Return (x, y) of the center of cell containing provided text 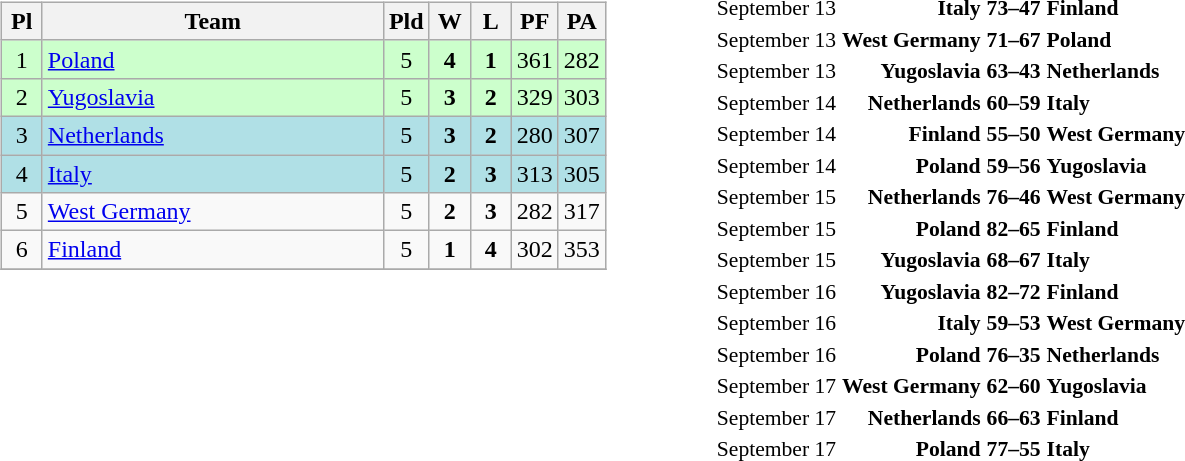
62–60 (1014, 386)
76–46 (1014, 197)
329 (534, 97)
59–53 (1014, 323)
55–50 (1014, 134)
Team (212, 21)
76–35 (1014, 354)
280 (534, 135)
Pld (406, 21)
302 (534, 250)
313 (534, 173)
Pl (22, 21)
59–56 (1014, 165)
66–63 (1014, 417)
303 (582, 97)
361 (534, 59)
L (490, 21)
305 (582, 173)
71–67 (1014, 39)
60–59 (1014, 102)
68–67 (1014, 260)
W (450, 21)
82–72 (1014, 291)
PF (534, 21)
353 (582, 250)
307 (582, 135)
6 (22, 250)
82–65 (1014, 228)
63–43 (1014, 71)
317 (582, 212)
PA (582, 21)
